Locate the cell with the specified text and output its [X, Y] center coordinate. 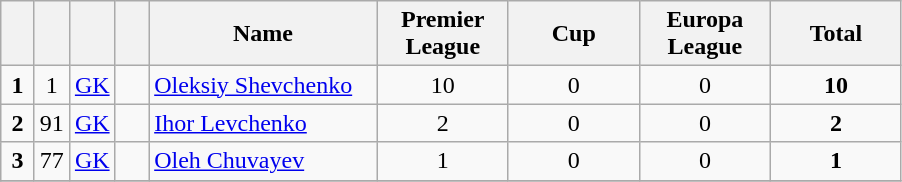
91 [52, 123]
Premier League [442, 34]
Name [264, 34]
Oleh Chuvayev [264, 161]
Total [836, 34]
3 [18, 161]
Europa League [704, 34]
77 [52, 161]
Ihor Levchenko [264, 123]
Oleksiy Shevchenko [264, 85]
Cup [574, 34]
